Output the (X, Y) coordinate of the center of the cell containing the given text.  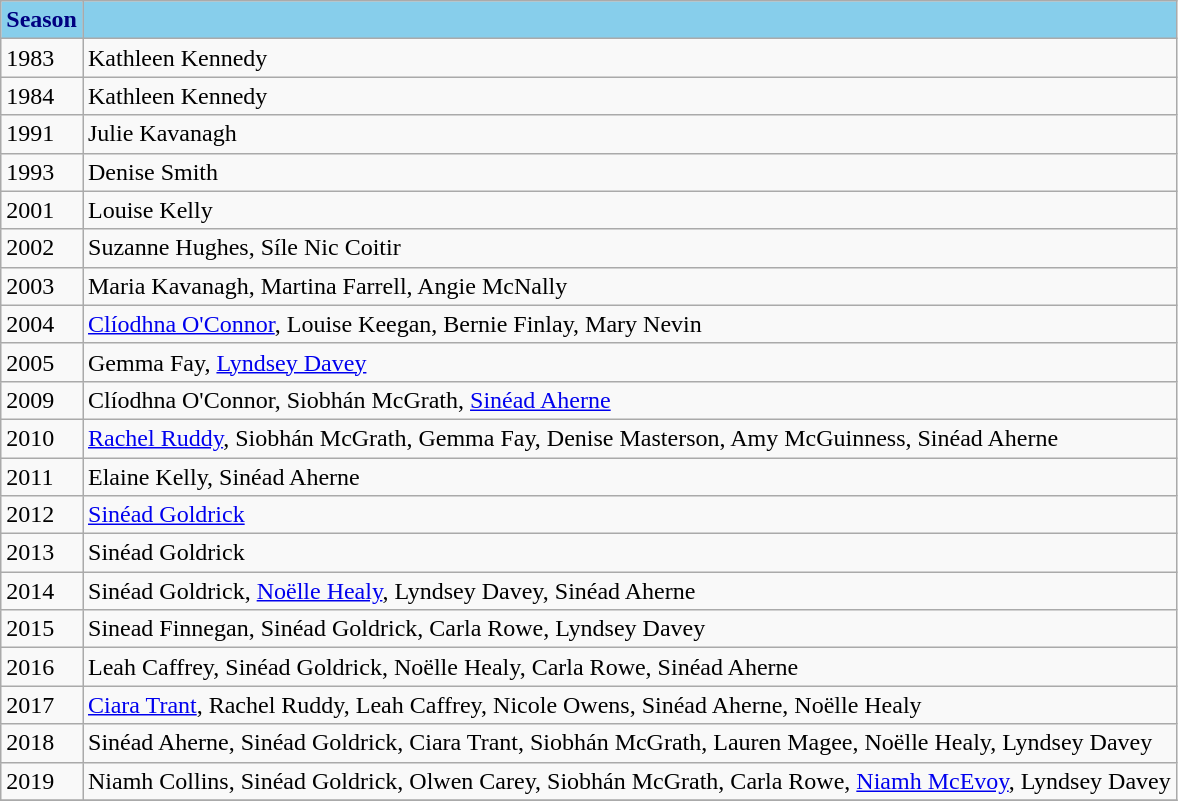
Clíodhna O'Connor, Siobhán McGrath, Sinéad Aherne (629, 400)
Leah Caffrey, Sinéad Goldrick, Noëlle Healy, Carla Rowe, Sinéad Aherne (629, 667)
2002 (42, 248)
2009 (42, 400)
Rachel Ruddy, Siobhán McGrath, Gemma Fay, Denise Masterson, Amy McGuinness, Sinéad Aherne (629, 438)
Louise Kelly (629, 210)
1983 (42, 58)
Ciara Trant, Rachel Ruddy, Leah Caffrey, Nicole Owens, Sinéad Aherne, Noëlle Healy (629, 705)
1991 (42, 134)
2018 (42, 743)
1993 (42, 172)
2019 (42, 781)
Elaine Kelly, Sinéad Aherne (629, 477)
2005 (42, 362)
2004 (42, 324)
Niamh Collins, Sinéad Goldrick, Olwen Carey, Siobhán McGrath, Carla Rowe, Niamh McEvoy, Lyndsey Davey (629, 781)
Maria Kavanagh, Martina Farrell, Angie McNally (629, 286)
2001 (42, 210)
2010 (42, 438)
2013 (42, 553)
Sinéad Goldrick, Noëlle Healy, Lyndsey Davey, Sinéad Aherne (629, 591)
1984 (42, 96)
Suzanne Hughes, Síle Nic Coitir (629, 248)
2014 (42, 591)
Denise Smith (629, 172)
2012 (42, 515)
Gemma Fay, Lyndsey Davey (629, 362)
Sinéad Aherne, Sinéad Goldrick, Ciara Trant, Siobhán McGrath, Lauren Magee, Noëlle Healy, Lyndsey Davey (629, 743)
2011 (42, 477)
2015 (42, 629)
2003 (42, 286)
2016 (42, 667)
Clíodhna O'Connor, Louise Keegan, Bernie Finlay, Mary Nevin (629, 324)
2017 (42, 705)
Season (42, 20)
Sinead Finnegan, Sinéad Goldrick, Carla Rowe, Lyndsey Davey (629, 629)
Julie Kavanagh (629, 134)
